Scan for the cell matching the given text and deliver its (X, Y) coordinate at center. 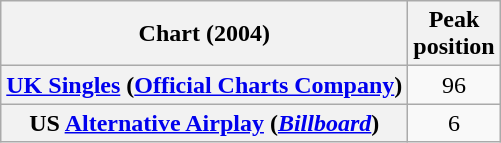
US Alternative Airplay (Billboard) (204, 123)
6 (454, 123)
Chart (2004) (204, 34)
96 (454, 85)
Peakposition (454, 34)
UK Singles (Official Charts Company) (204, 85)
